From the cell containing the given text, extract its center point as [X, Y] coordinate. 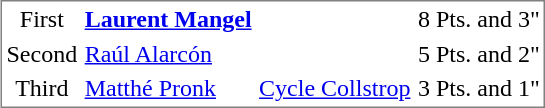
Cycle Collstrop [334, 88]
8 Pts. and 3" [479, 20]
5 Pts. and 2" [479, 54]
Third [42, 88]
Matthé Pronk [168, 88]
3 Pts. and 1" [479, 88]
First [42, 20]
Laurent Mangel [168, 20]
Second [42, 54]
Raúl Alarcón [168, 54]
